Output the (X, Y) coordinate of the center of the cell containing the given text.  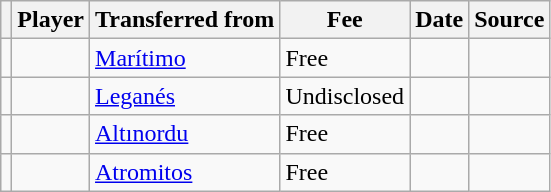
Date (440, 20)
Fee (345, 20)
Player (51, 20)
Atromitos (185, 172)
Transferred from (185, 20)
Marítimo (185, 58)
Leganés (185, 96)
Source (510, 20)
Undisclosed (345, 96)
Altınordu (185, 134)
